Pinpoint the cell where the given text exists, returning its [X, Y] midpoint coordinate. 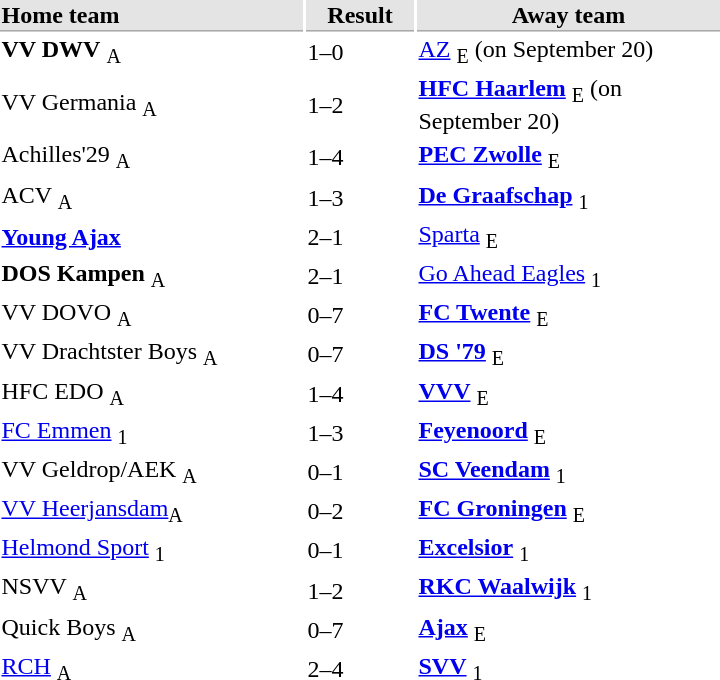
Home team [152, 16]
HFC EDO A [152, 394]
VV DWV A [152, 52]
HFC Haarlem E (on September 20) [568, 106]
Excelsior 1 [568, 551]
NSVV A [152, 590]
Ajax E [568, 629]
Helmond Sport 1 [152, 551]
Sparta E [568, 237]
Result [360, 16]
ACV A [152, 197]
DOS Kampen A [152, 276]
PEC Zwolle E [568, 158]
VV HeerjansdamA [152, 512]
Young Ajax [152, 237]
VV Drachtster Boys A [152, 354]
FC Twente E [568, 315]
DS '79 E [568, 354]
De Graafschap 1 [568, 197]
Feyenoord E [568, 433]
SC Veendam 1 [568, 472]
Go Ahead Eagles 1 [568, 276]
AZ E (on September 20) [568, 52]
FC Groningen E [568, 512]
VV DOVO A [152, 315]
0–2 [360, 512]
FC Emmen 1 [152, 433]
1–0 [360, 52]
VV Germania A [152, 106]
Away team [568, 16]
VVV E [568, 394]
Quick Boys A [152, 629]
VV Geldrop/AEK A [152, 472]
Achilles'29 A [152, 158]
RKC Waalwijk 1 [568, 590]
